Return the [x, y] coordinate for the center point of the cell that contains the specified text.  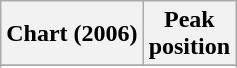
Chart (2006) [72, 34]
Peakposition [189, 34]
